Scan for the cell matching the given text and deliver its (x, y) coordinate at center. 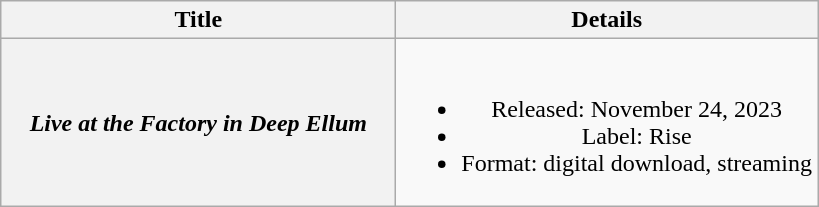
Released: November 24, 2023Label: RiseFormat: digital download, streaming (607, 122)
Details (607, 20)
Live at the Factory in Deep Ellum (198, 122)
Title (198, 20)
